Output the (x, y) coordinate of the center of the cell containing the given text.  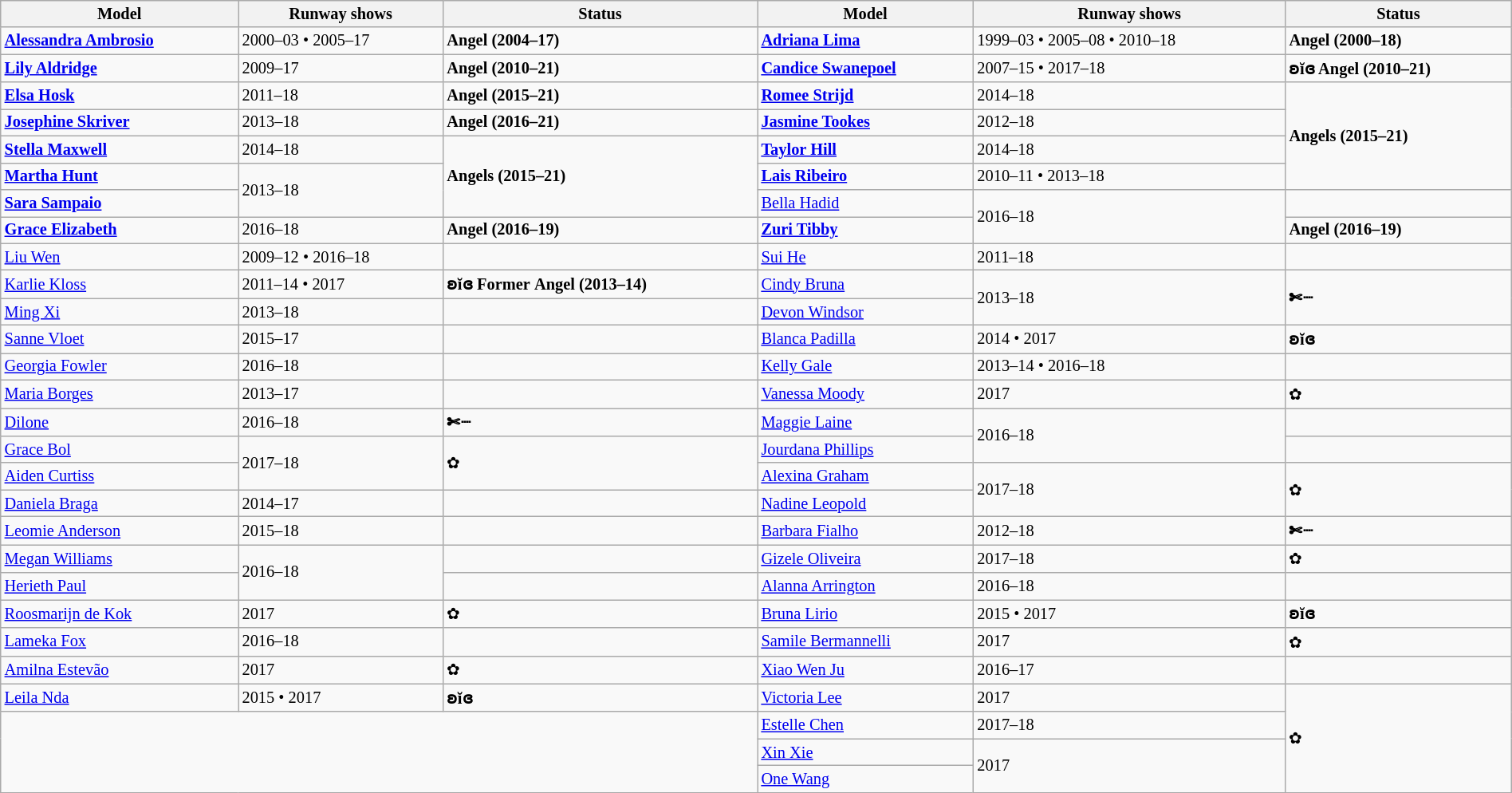
Xin Xie (866, 752)
Megan Williams (120, 558)
Josephine Skriver (120, 122)
Maggie Laine (866, 421)
1999–03 • 2005–08 • 2010–18 (1129, 41)
2013–17 (341, 394)
ʚĭɞ Angel (2010–21) (1399, 69)
Lameka Fox (120, 641)
Maria Borges (120, 394)
2000–03 • 2005–17 (341, 41)
Daniela Braga (120, 503)
Karlie Kloss (120, 284)
Stella Maxwell (120, 149)
Liu Wen (120, 257)
2015–18 (341, 530)
Georgia Fowler (120, 366)
Roosmarijn de Kok (120, 613)
2011–14 • 2017 (341, 284)
Angel (2015–21) (600, 96)
Estelle Chen (866, 725)
Bella Hadid (866, 203)
2014 • 2017 (1129, 338)
2016–17 (1129, 670)
Ming Xi (120, 312)
2009–17 (341, 69)
Nadine Leopold (866, 503)
Devon Windsor (866, 312)
2007–15 • 2017–18 (1129, 69)
Leila Nda (120, 697)
Amilna Estevão (120, 670)
Alanna Arrington (866, 586)
Romee Strijd (866, 96)
Vanessa Moody (866, 394)
Lais Ribeiro (866, 176)
Martha Hunt (120, 176)
Gizele Oliveira (866, 558)
Blanca Padilla (866, 338)
Samile Bermannelli (866, 641)
Sui He (866, 257)
Angel (2010–21) (600, 69)
Taylor Hill (866, 149)
2010–11 • 2013–18 (1129, 176)
Angel (2016–21) (600, 122)
ʚĭɞ Former Angel (2013–14) (600, 284)
Lily Aldridge (120, 69)
Grace Elizabeth (120, 230)
Elsa Hosk (120, 96)
Xiao Wen Ju (866, 670)
Angel (2004–17) (600, 41)
Adriana Lima (866, 41)
Candice Swanepoel (866, 69)
2013–14 • 2016–18 (1129, 366)
Dilone (120, 421)
Herieth Paul (120, 586)
Zuri Tibby (866, 230)
2009–12 • 2016–18 (341, 257)
Leomie Anderson (120, 530)
Barbara Fialho (866, 530)
Jasmine Tookes (866, 122)
One Wang (866, 779)
Sanne Vloet (120, 338)
Cindy Bruna (866, 284)
Bruna Lirio (866, 613)
2014–17 (341, 503)
Aiden Curtiss (120, 476)
Kelly Gale (866, 366)
Victoria Lee (866, 697)
Alexina Graham (866, 476)
Angel (2000–18) (1399, 41)
Sara Sampaio (120, 203)
2015–17 (341, 338)
Alessandra Ambrosio (120, 41)
Jourdana Phillips (866, 449)
Grace Bol (120, 449)
